Determine the (X, Y) coordinate at the center of the cell enclosing the given text.  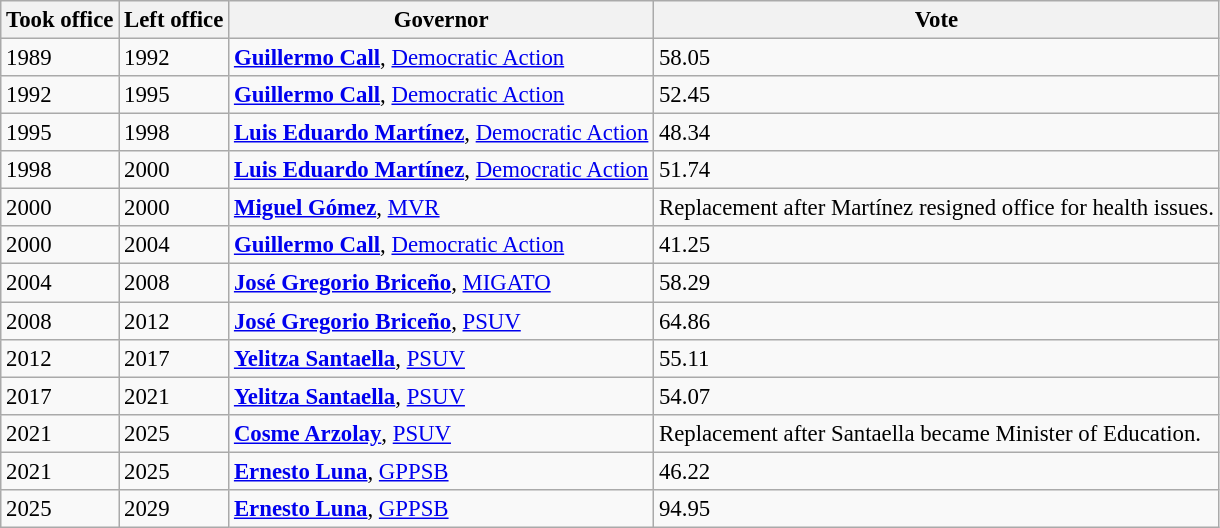
41.25 (937, 245)
46.22 (937, 471)
48.34 (937, 133)
94.95 (937, 509)
José Gregorio Briceño, PSUV (442, 321)
José Gregorio Briceño, MIGATO (442, 283)
55.11 (937, 358)
58.29 (937, 283)
2029 (174, 509)
Cosme Arzolay, PSUV (442, 433)
Governor (442, 20)
Left office (174, 20)
Vote (937, 20)
52.45 (937, 95)
51.74 (937, 170)
Replacement after Santaella became Minister of Education. (937, 433)
Miguel Gómez, MVR (442, 208)
Replacement after Martínez resigned office for health issues. (937, 208)
Took office (60, 20)
58.05 (937, 58)
64.86 (937, 321)
54.07 (937, 396)
1989 (60, 58)
